Find where the given text appears and provide that cell's center as (X, Y) coordinate. 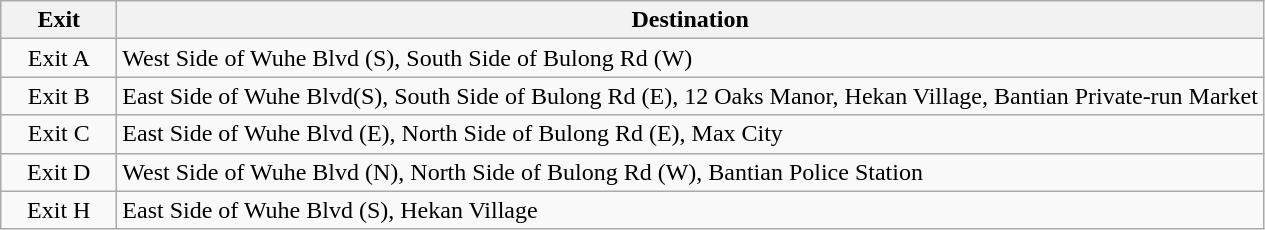
Exit D (59, 172)
Exit H (59, 210)
East Side of Wuhe Blvd (S), Hekan Village (690, 210)
East Side of Wuhe Blvd(S), South Side of Bulong Rd (E), 12 Oaks Manor, Hekan Village, Bantian Private-run Market (690, 96)
Exit B (59, 96)
East Side of Wuhe Blvd (E), North Side of Bulong Rd (E), Max City (690, 134)
Exit A (59, 58)
Exit C (59, 134)
Exit (59, 20)
West Side of Wuhe Blvd (N), North Side of Bulong Rd (W), Bantian Police Station (690, 172)
West Side of Wuhe Blvd (S), South Side of Bulong Rd (W) (690, 58)
Destination (690, 20)
